Detect which cell encompasses the target text, then output its (X, Y) center coordinate. 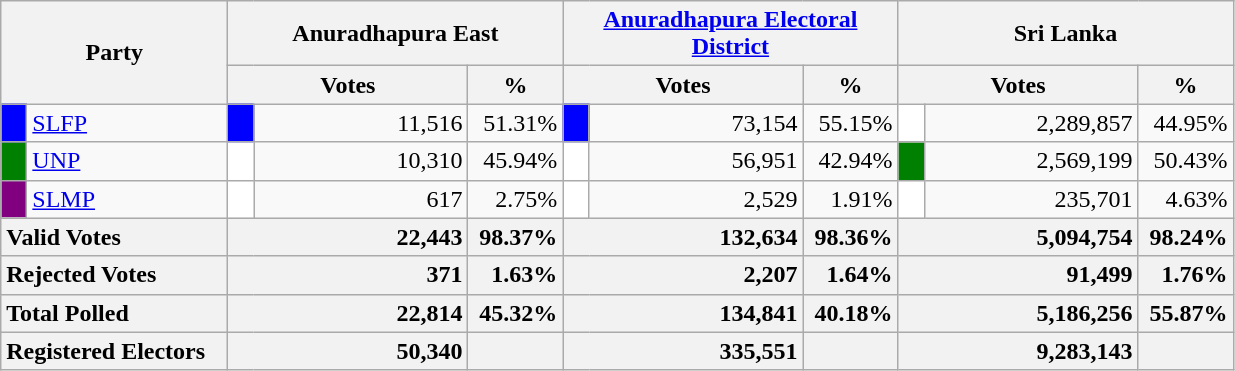
91,499 (1018, 275)
98.24% (1186, 237)
2.75% (516, 199)
235,701 (1031, 199)
5,094,754 (1018, 237)
SLMP (128, 199)
1.76% (1186, 275)
40.18% (850, 313)
Party (114, 52)
56,951 (696, 161)
UNP (128, 161)
1.91% (850, 199)
2,529 (696, 199)
2,569,199 (1031, 161)
50.43% (1186, 161)
51.31% (516, 123)
11,516 (361, 123)
2,289,857 (1031, 123)
Registered Electors (114, 351)
134,841 (683, 313)
SLFP (128, 123)
Sri Lanka (1066, 34)
335,551 (683, 351)
22,443 (348, 237)
Valid Votes (114, 237)
617 (361, 199)
44.95% (1186, 123)
1.63% (516, 275)
73,154 (696, 123)
Total Polled (114, 313)
42.94% (850, 161)
9,283,143 (1018, 351)
98.36% (850, 237)
1.64% (850, 275)
22,814 (348, 313)
50,340 (348, 351)
10,310 (361, 161)
5,186,256 (1018, 313)
45.32% (516, 313)
4.63% (1186, 199)
55.87% (1186, 313)
Anuradhapura East (396, 34)
98.37% (516, 237)
Rejected Votes (114, 275)
2,207 (683, 275)
Anuradhapura Electoral District (730, 34)
371 (348, 275)
45.94% (516, 161)
132,634 (683, 237)
55.15% (850, 123)
